For the text-containing cell, return its midpoint in (x, y) coordinate format. 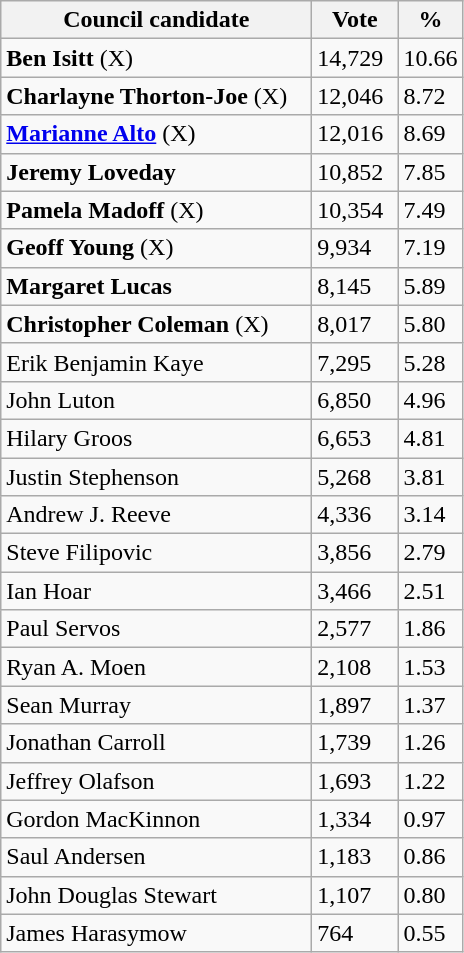
5.80 (430, 324)
Justin Stephenson (156, 477)
12,016 (355, 134)
7,295 (355, 362)
1,334 (355, 819)
2,577 (355, 629)
Geoff Young (X) (156, 248)
10,354 (355, 210)
Christopher Coleman (X) (156, 324)
3.14 (430, 515)
5.89 (430, 286)
Paul Servos (156, 629)
8,017 (355, 324)
10.66 (430, 58)
Marianne Alto (X) (156, 134)
1.37 (430, 705)
James Harasymow (156, 933)
Andrew J. Reeve (156, 515)
8,145 (355, 286)
Jeremy Loveday (156, 172)
Gordon MacKinnon (156, 819)
9,934 (355, 248)
4.81 (430, 438)
14,729 (355, 58)
Erik Benjamin Kaye (156, 362)
1,107 (355, 895)
6,850 (355, 400)
John Douglas Stewart (156, 895)
7.85 (430, 172)
764 (355, 933)
Jeffrey Olafson (156, 781)
3,856 (355, 553)
Ian Hoar (156, 591)
2.79 (430, 553)
John Luton (156, 400)
8.72 (430, 96)
Hilary Groos (156, 438)
7.19 (430, 248)
1.53 (430, 667)
1.26 (430, 743)
Sean Murray (156, 705)
2,108 (355, 667)
0.80 (430, 895)
0.86 (430, 857)
0.55 (430, 933)
Vote (355, 20)
8.69 (430, 134)
1,183 (355, 857)
6,653 (355, 438)
4,336 (355, 515)
5,268 (355, 477)
5.28 (430, 362)
1.86 (430, 629)
Charlayne Thorton-Joe (X) (156, 96)
3.81 (430, 477)
7.49 (430, 210)
Ryan A. Moen (156, 667)
Council candidate (156, 20)
1.22 (430, 781)
Pamela Madoff (X) (156, 210)
2.51 (430, 591)
12,046 (355, 96)
Saul Andersen (156, 857)
Margaret Lucas (156, 286)
Ben Isitt (X) (156, 58)
1,693 (355, 781)
1,739 (355, 743)
Steve Filipovic (156, 553)
1,897 (355, 705)
% (430, 20)
10,852 (355, 172)
4.96 (430, 400)
Jonathan Carroll (156, 743)
3,466 (355, 591)
0.97 (430, 819)
